Determine the (X, Y) coordinate at the center of the cell enclosing the given text.  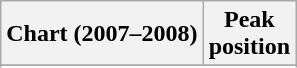
Peakposition (249, 34)
Chart (2007–2008) (102, 34)
